Determine the (X, Y) coordinate at the center of the cell enclosing the given text.  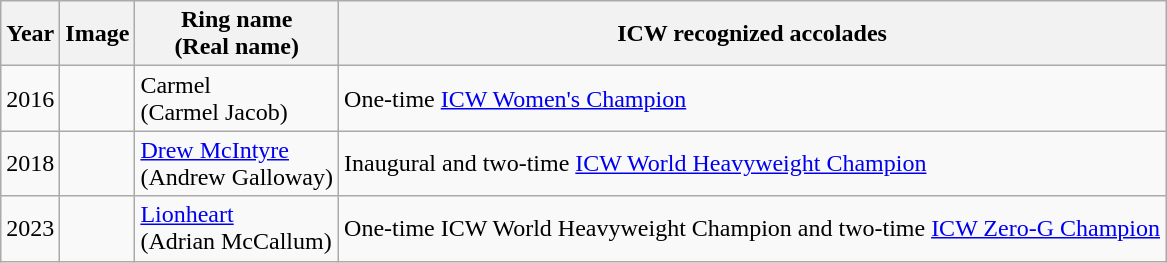
One-time ICW World Heavyweight Champion and two-time ICW Zero-G Champion (752, 228)
Year (30, 34)
2016 (30, 98)
Drew McIntyre(Andrew Galloway) (237, 164)
ICW recognized accolades (752, 34)
Lionheart (Adrian McCallum) (237, 228)
2023 (30, 228)
Ring name(Real name) (237, 34)
Inaugural and two-time ICW World Heavyweight Champion (752, 164)
Image (98, 34)
Carmel (Carmel Jacob) (237, 98)
One-time ICW Women's Champion (752, 98)
2018 (30, 164)
